From the cell containing the given text, extract its center point as [x, y] coordinate. 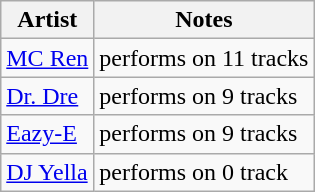
Eazy-E [48, 134]
performs on 0 track [204, 172]
Artist [48, 20]
performs on 11 tracks [204, 58]
DJ Yella [48, 172]
Dr. Dre [48, 96]
Notes [204, 20]
MC Ren [48, 58]
